Return [X, Y] of the center of cell containing provided text 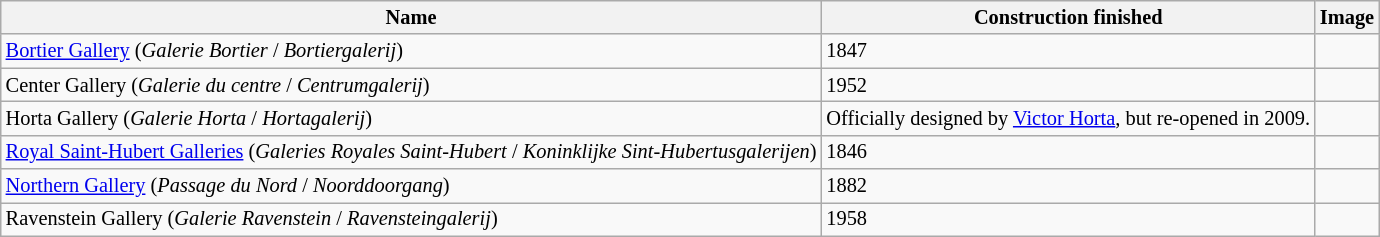
1958 [1068, 219]
Bortier Gallery (Galerie Bortier / Bortiergalerij) [412, 51]
Center Gallery (Galerie du centre / Centrumgalerij) [412, 85]
Horta Gallery (Galerie Horta / Hortagalerij) [412, 118]
Northern Gallery (Passage du Nord / Noorddoorgang) [412, 186]
Officially designed by Victor Horta, but re-opened in 2009. [1068, 118]
Ravenstein Gallery (Galerie Ravenstein / Ravensteingalerij) [412, 219]
1847 [1068, 51]
1846 [1068, 152]
Name [412, 17]
1952 [1068, 85]
Construction finished [1068, 17]
1882 [1068, 186]
Image [1347, 17]
Royal Saint-Hubert Galleries (Galeries Royales Saint-Hubert / Koninklijke Sint-Hubertusgalerijen) [412, 152]
